Scan for the cell matching the given text and deliver its (x, y) coordinate at center. 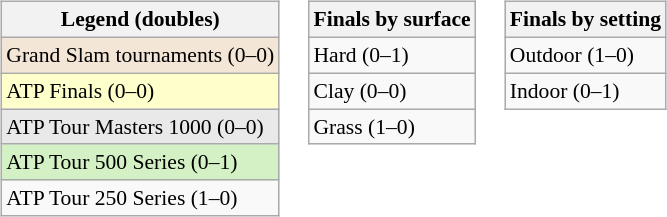
Hard (0–1) (392, 55)
Finals by setting (586, 20)
Clay (0–0) (392, 91)
ATP Tour Masters 1000 (0–0) (140, 127)
ATP Tour 500 Series (0–1) (140, 162)
Indoor (0–1) (586, 91)
Legend (doubles) (140, 20)
Grand Slam tournaments (0–0) (140, 55)
ATP Tour 250 Series (1–0) (140, 198)
Outdoor (1–0) (586, 55)
Grass (1–0) (392, 127)
ATP Finals (0–0) (140, 91)
Finals by surface (392, 20)
